Output the (x, y) coordinate of the center of the cell containing the given text.  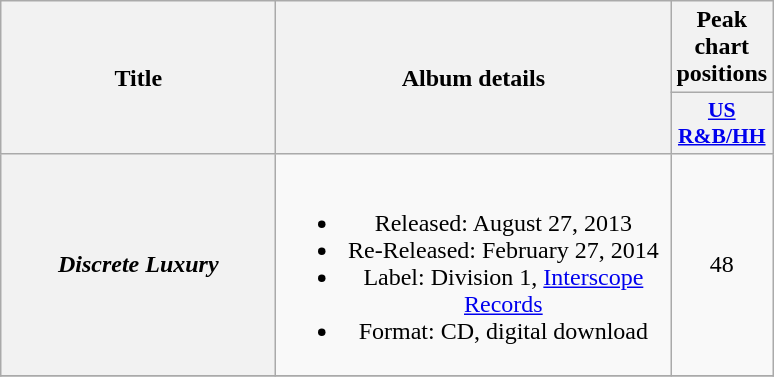
Album details (474, 78)
USR&B/HH (722, 124)
Released: August 27, 2013Re-Released: February 27, 2014Label: Division 1, Interscope RecordsFormat: CD, digital download (474, 264)
Discrete Luxury (138, 264)
Peak chart positions (722, 47)
Title (138, 78)
48 (722, 264)
